Extract the (x, y) coordinate from the center of the cell holding the provided text.  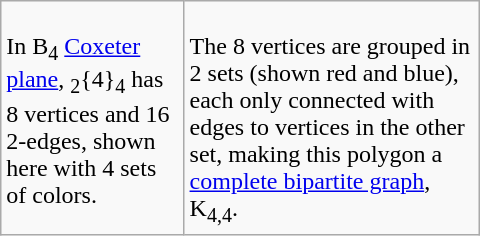
In B4 Coxeter plane, 2{4}4 has 8 vertices and 16 2-edges, shown here with 4 sets of colors. (92, 118)
